Scan for the cell matching the given text and deliver its (X, Y) coordinate at center. 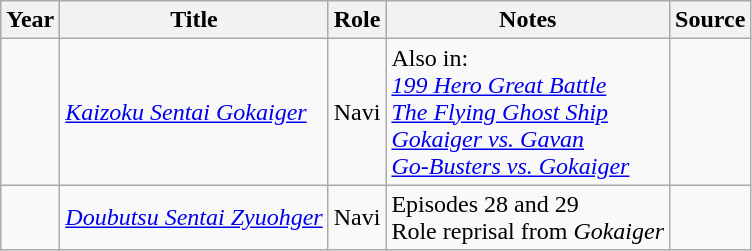
Title (194, 20)
Also in:199 Hero Great BattleThe Flying Ghost ShipGokaiger vs. GavanGo-Busters vs. Gokaiger (528, 112)
Source (710, 20)
Notes (528, 20)
Kaizoku Sentai Gokaiger (194, 112)
Doubutsu Sentai Zyuohger (194, 218)
Role (357, 20)
Year (30, 20)
Episodes 28 and 29Role reprisal from Gokaiger (528, 218)
